Pinpoint the cell where the given text exists, returning its (x, y) midpoint coordinate. 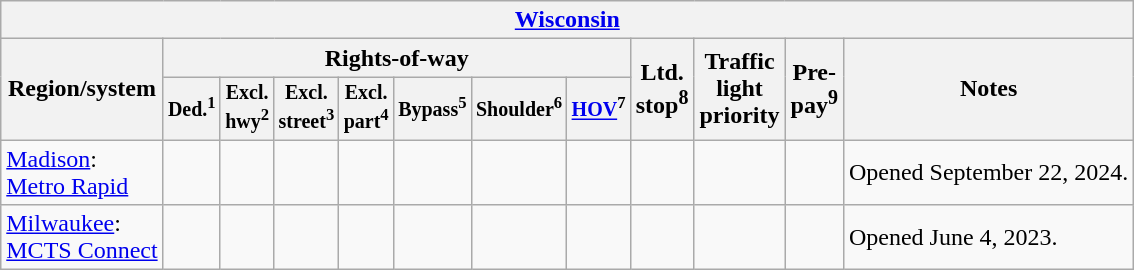
Rights-of-way (396, 58)
Madison:Metro Rapid (82, 172)
Pre-pay9 (814, 90)
Ltd.stop8 (662, 90)
Notes (988, 90)
Excl.part4 (366, 108)
HOV7 (598, 108)
Milwaukee:MCTS Connect (82, 238)
Opened September 22, 2024. (988, 172)
Bypass5 (432, 108)
Shoulder6 (519, 108)
Opened June 4, 2023. (988, 238)
Trafficlightpriority (740, 90)
Excl.street3 (306, 108)
Wisconsin (568, 20)
Ded.1 (192, 108)
Region/system (82, 90)
Excl.hwy2 (246, 108)
